Detect which cell encompasses the target text, then output its [X, Y] center coordinate. 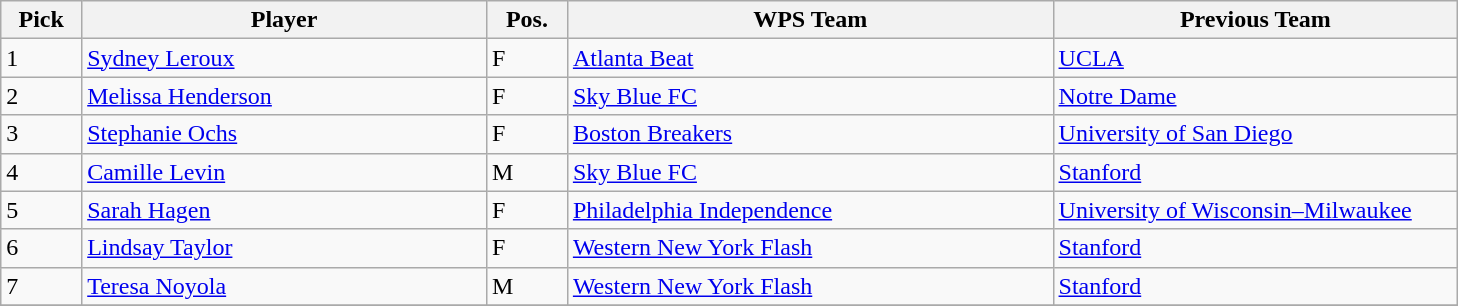
Philadelphia Independence [810, 210]
Sydney Leroux [284, 58]
Player [284, 20]
Pos. [526, 20]
Melissa Henderson [284, 96]
Camille Levin [284, 172]
7 [42, 286]
Pick [42, 20]
Atlanta Beat [810, 58]
Sarah Hagen [284, 210]
2 [42, 96]
5 [42, 210]
WPS Team [810, 20]
Lindsay Taylor [284, 248]
3 [42, 134]
1 [42, 58]
University of Wisconsin–Milwaukee [1256, 210]
Stephanie Ochs [284, 134]
Previous Team [1256, 20]
Boston Breakers [810, 134]
6 [42, 248]
Teresa Noyola [284, 286]
UCLA [1256, 58]
University of San Diego [1256, 134]
4 [42, 172]
Notre Dame [1256, 96]
